From the cell containing the given text, extract its center point as [X, Y] coordinate. 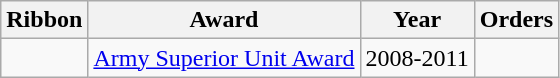
2008-2011 [417, 58]
Year [417, 20]
Ribbon [44, 20]
Orders [516, 20]
Award [224, 20]
Army Superior Unit Award [224, 58]
